Capture the cell that displays the provided text and extract its (X, Y) central coordinate. 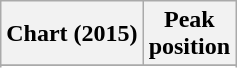
Chart (2015) (72, 34)
Peakposition (189, 34)
